Determine the (x, y) coordinate at the center of the cell enclosing the given text.  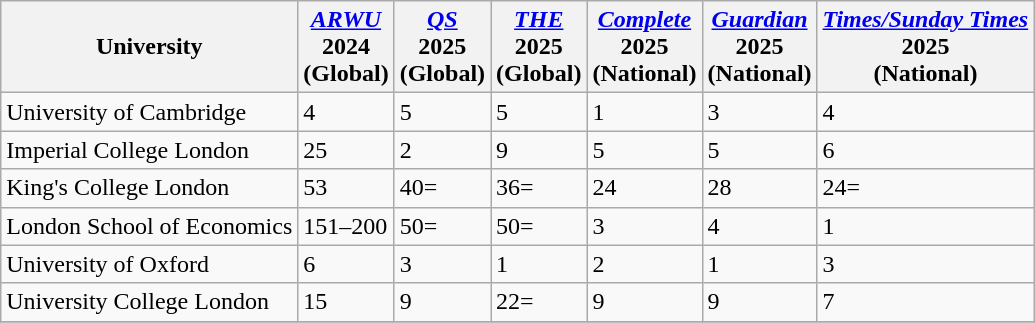
QS2025(Global) (442, 47)
36= (539, 188)
University College London (150, 302)
24= (926, 188)
151–200 (346, 226)
King's College London (150, 188)
Imperial College London (150, 150)
15 (346, 302)
ARWU2024(Global) (346, 47)
Times/Sunday Times2025(National) (926, 47)
28 (760, 188)
24 (644, 188)
University of Cambridge (150, 112)
22= (539, 302)
53 (346, 188)
40= (442, 188)
THE2025(Global) (539, 47)
25 (346, 150)
University of Oxford (150, 264)
London School of Economics (150, 226)
University (150, 47)
7 (926, 302)
Guardian2025(National) (760, 47)
Complete2025(National) (644, 47)
